Locate the cell with the specified text and output its (x, y) center coordinate. 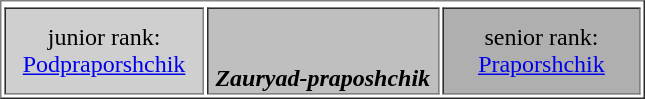
senior rank:Praporshchik (542, 52)
junior rank: Podpraporshchik (104, 52)
Zauryad-praposhchik (323, 52)
